Detect which cell encompasses the target text, then output its [x, y] center coordinate. 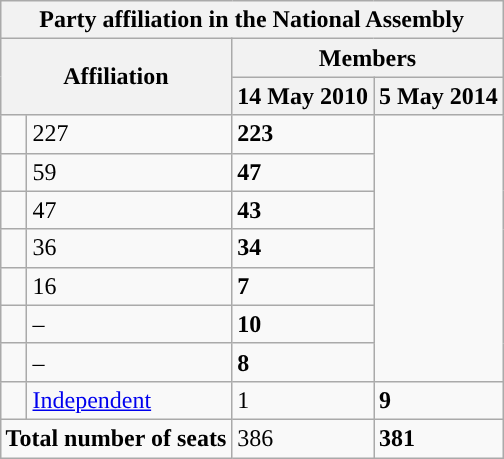
36 [130, 248]
8 [303, 362]
5 May 2014 [439, 96]
Independent [130, 400]
Affiliation [116, 77]
7 [303, 286]
Members [368, 58]
9 [439, 400]
386 [303, 438]
14 May 2010 [303, 96]
59 [130, 172]
34 [303, 248]
43 [303, 210]
381 [439, 438]
10 [303, 324]
16 [130, 286]
Total number of seats [116, 438]
227 [130, 134]
1 [303, 400]
Party affiliation in the National Assembly [252, 20]
223 [303, 134]
